Capture the cell that displays the provided text and extract its (x, y) central coordinate. 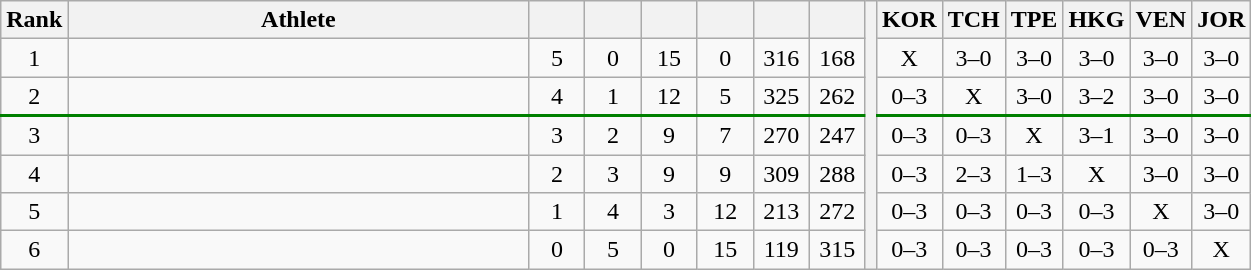
3–1 (1096, 136)
315 (837, 250)
316 (781, 58)
VEN (1161, 20)
270 (781, 136)
Athlete (298, 20)
119 (781, 250)
272 (837, 212)
JOR (1222, 20)
309 (781, 173)
262 (837, 96)
HKG (1096, 20)
325 (781, 96)
1–3 (1034, 173)
Rank (34, 20)
3–2 (1096, 96)
TPE (1034, 20)
2–3 (974, 173)
288 (837, 173)
168 (837, 58)
7 (725, 136)
213 (781, 212)
6 (34, 250)
247 (837, 136)
KOR (909, 20)
TCH (974, 20)
